Locate the cell with the specified text and output its (X, Y) center coordinate. 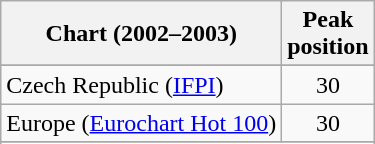
Peakposition (328, 34)
Czech Republic (IFPI) (142, 85)
Europe (Eurochart Hot 100) (142, 123)
Chart (2002–2003) (142, 34)
